From the cell containing the given text, extract its center point as [X, Y] coordinate. 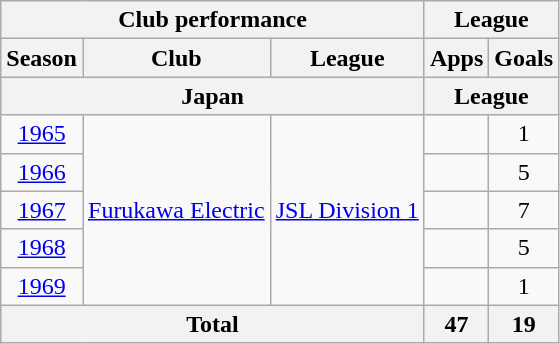
1967 [42, 210]
Season [42, 58]
Apps [456, 58]
Furukawa Electric [176, 210]
47 [456, 324]
1965 [42, 134]
1966 [42, 172]
19 [524, 324]
Total [213, 324]
1968 [42, 248]
Club performance [213, 20]
Club [176, 58]
Japan [213, 96]
JSL Division 1 [347, 210]
Goals [524, 58]
1969 [42, 286]
7 [524, 210]
